Find where the given text appears and provide that cell's center as [x, y] coordinate. 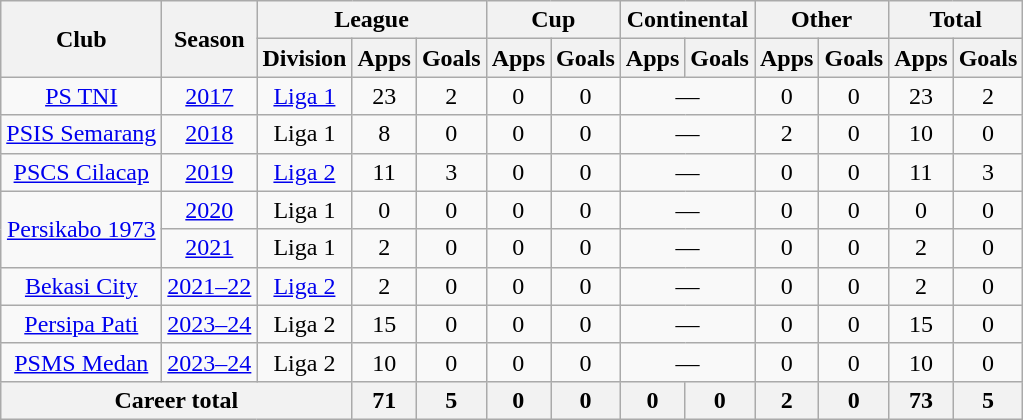
Cup [553, 20]
PSIS Semarang [82, 134]
2021–22 [210, 286]
2021 [210, 248]
Continental [687, 20]
2018 [210, 134]
73 [921, 400]
Total [956, 20]
Bekasi City [82, 286]
Persipa Pati [82, 324]
League [372, 20]
2019 [210, 172]
2017 [210, 96]
PSMS Medan [82, 362]
Season [210, 39]
2020 [210, 210]
71 [384, 400]
PS TNI [82, 96]
Career total [176, 400]
Division [304, 58]
PSCS Cilacap [82, 172]
Club [82, 39]
8 [384, 134]
Persikabo 1973 [82, 229]
Other [821, 20]
